Output the [x, y] coordinate of the center of the cell containing the given text.  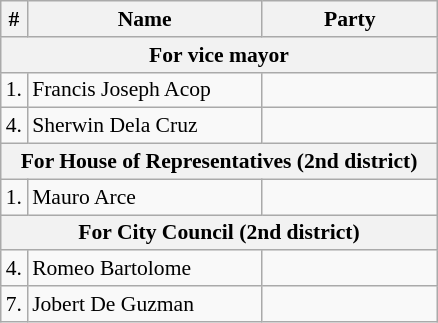
For vice mayor [220, 55]
For City Council (2nd district) [220, 233]
Jobert De Guzman [144, 304]
Mauro Arce [144, 197]
7. [14, 304]
For House of Representatives (2nd district) [220, 162]
Romeo Bartolome [144, 269]
Francis Joseph Acop [144, 90]
# [14, 19]
Sherwin Dela Cruz [144, 126]
Party [350, 19]
Name [144, 19]
